Provide the [X, Y] coordinate of the cell's center where the given text is located.  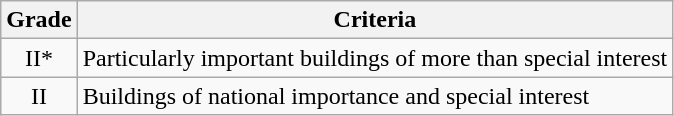
Particularly important buildings of more than special interest [375, 58]
Grade [39, 20]
Criteria [375, 20]
II* [39, 58]
II [39, 96]
Buildings of national importance and special interest [375, 96]
